Identify which cell holds the provided text, then report its (X, Y) central coordinate. 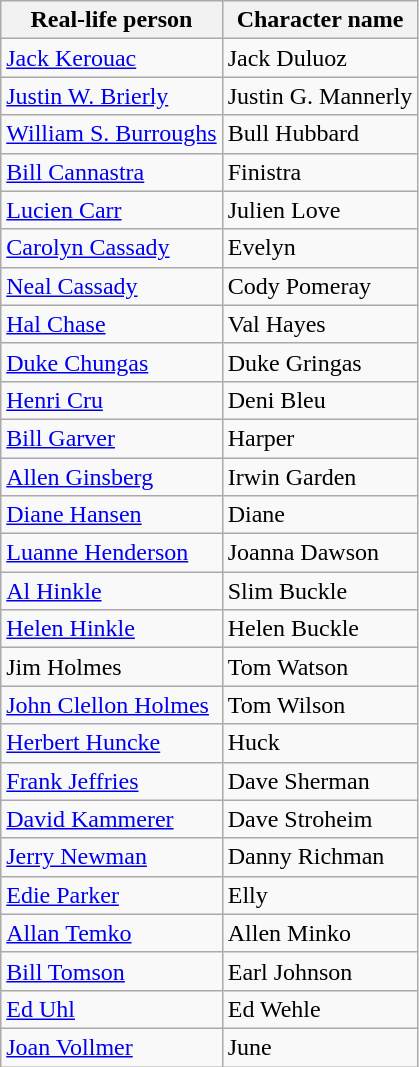
Cody Pomeray (320, 286)
Diane (320, 515)
Julien Love (320, 210)
Bill Garver (112, 438)
Joan Vollmer (112, 1047)
Justin W. Brierly (112, 96)
Jim Holmes (112, 667)
Evelyn (320, 248)
Edie Parker (112, 895)
Huck (320, 743)
Bill Tomson (112, 971)
Helen Buckle (320, 629)
Duke Gringas (320, 362)
Neal Cassady (112, 286)
Dave Stroheim (320, 819)
Jack Kerouac (112, 58)
Allan Temko (112, 933)
Lucien Carr (112, 210)
Tom Watson (320, 667)
Finistra (320, 172)
Irwin Garden (320, 477)
William S. Burroughs (112, 134)
Justin G. Mannerly (320, 96)
Allen Minko (320, 933)
Harper (320, 438)
Al Hinkle (112, 591)
Allen Ginsberg (112, 477)
Earl Johnson (320, 971)
Elly (320, 895)
Ed Uhl (112, 1009)
Dave Sherman (320, 781)
Diane Hansen (112, 515)
Deni Bleu (320, 400)
Joanna Dawson (320, 553)
Tom Wilson (320, 705)
Helen Hinkle (112, 629)
Henri Cru (112, 400)
Val Hayes (320, 324)
Jerry Newman (112, 857)
Bull Hubbard (320, 134)
Bill Cannastra (112, 172)
Luanne Henderson (112, 553)
Carolyn Cassady (112, 248)
Herbert Huncke (112, 743)
Real-life person (112, 20)
Hal Chase (112, 324)
Character name (320, 20)
Jack Duluoz (320, 58)
David Kammerer (112, 819)
Danny Richman (320, 857)
Slim Buckle (320, 591)
Duke Chungas (112, 362)
John Clellon Holmes (112, 705)
Frank Jeffries (112, 781)
June (320, 1047)
Ed Wehle (320, 1009)
